From the cell containing the given text, extract its center point as (x, y) coordinate. 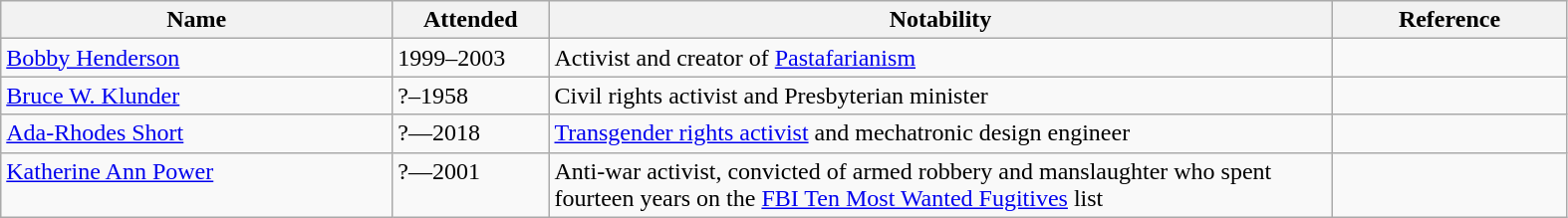
Anti-war activist, convicted of armed robbery and manslaughter who spent fourteen years on the FBI Ten Most Wanted Fugitives list (940, 185)
Activist and creator of Pastafarianism (940, 58)
Reference (1449, 20)
Bruce W. Klunder (197, 96)
Notability (940, 20)
Katherine Ann Power (197, 185)
Bobby Henderson (197, 58)
Name (197, 20)
?—2018 (470, 133)
Ada-Rhodes Short (197, 133)
Attended (470, 20)
1999–2003 (470, 58)
?–1958 (470, 96)
Transgender rights activist and mechatronic design engineer (940, 133)
?—2001 (470, 185)
Civil rights activist and Presbyterian minister (940, 96)
